Output the (X, Y) coordinate of the center of the cell containing the given text.  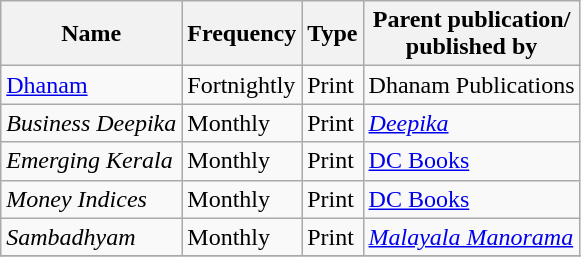
Deepika (472, 123)
Business Deepika (92, 123)
Name (92, 34)
Type (332, 34)
Parent publication/published by (472, 34)
Money Indices (92, 199)
Malayala Manorama (472, 237)
Dhanam (92, 85)
Emerging Kerala (92, 161)
Frequency (242, 34)
Sambadhyam (92, 237)
Fortnightly (242, 85)
Dhanam Publications (472, 85)
